Output the (x, y) coordinate of the center of the cell containing the given text.  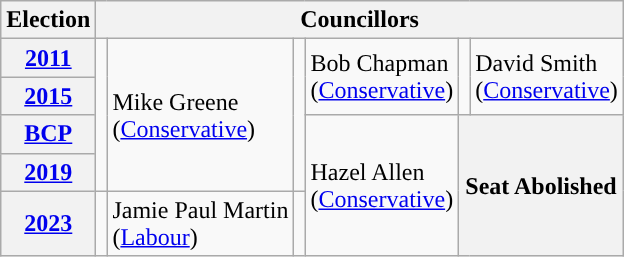
BCP (48, 134)
Jamie Paul Martin(Labour) (200, 224)
2011 (48, 58)
Councillors (360, 20)
Seat Abolished (542, 186)
2019 (48, 172)
Hazel Allen(Conservative) (382, 186)
Election (48, 20)
2015 (48, 96)
Bob Chapman(Conservative) (382, 77)
Mike Greene(Conservative) (200, 115)
David Smith(Conservative) (547, 77)
2023 (48, 224)
